Output the (x, y) coordinate of the center of the cell containing the given text.  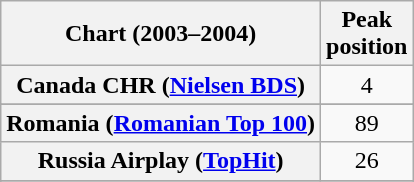
Chart (2003–2004) (161, 34)
Romania (Romanian Top 100) (161, 123)
Russia Airplay (TopHit) (161, 161)
89 (367, 123)
Peakposition (367, 34)
4 (367, 85)
Canada CHR (Nielsen BDS) (161, 85)
26 (367, 161)
